Pinpoint the cell where the given text exists, returning its [x, y] midpoint coordinate. 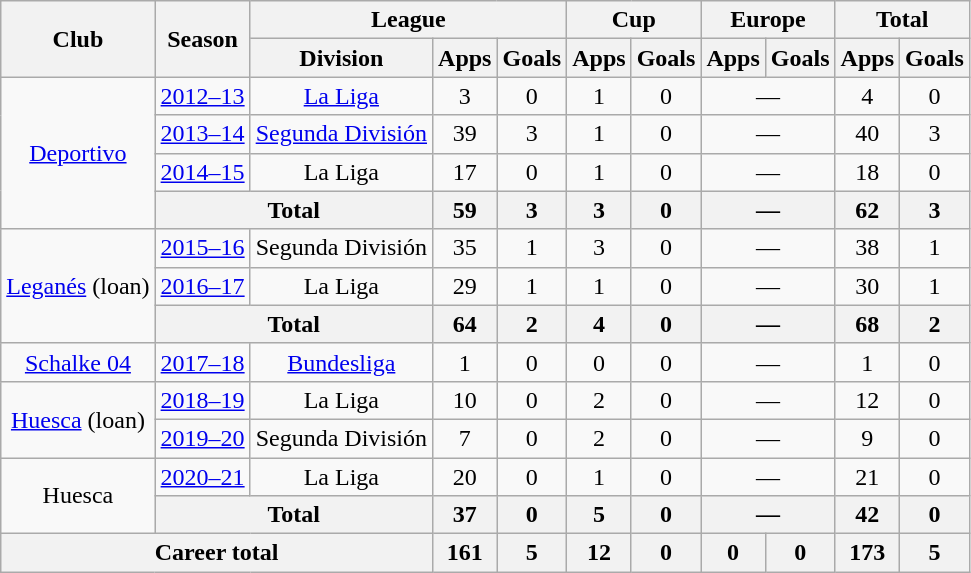
35 [465, 248]
173 [867, 553]
59 [465, 210]
17 [465, 172]
Leganés (loan) [78, 286]
7 [465, 438]
Bundesliga [341, 362]
Huesca (loan) [78, 419]
2018–19 [202, 400]
2014–15 [202, 172]
10 [465, 400]
2016–17 [202, 286]
64 [465, 324]
Division [341, 58]
Schalke 04 [78, 362]
40 [867, 134]
39 [465, 134]
29 [465, 286]
2013–14 [202, 134]
161 [465, 553]
37 [465, 515]
Career total [217, 553]
Huesca [78, 496]
Europe [768, 20]
2017–18 [202, 362]
9 [867, 438]
Deportivo [78, 153]
2012–13 [202, 96]
2015–16 [202, 248]
League [408, 20]
38 [867, 248]
68 [867, 324]
Cup [634, 20]
30 [867, 286]
Season [202, 39]
18 [867, 172]
20 [465, 477]
42 [867, 515]
Club [78, 39]
2019–20 [202, 438]
62 [867, 210]
2020–21 [202, 477]
21 [867, 477]
